Find where the given text appears and provide that cell's center as (X, Y) coordinate. 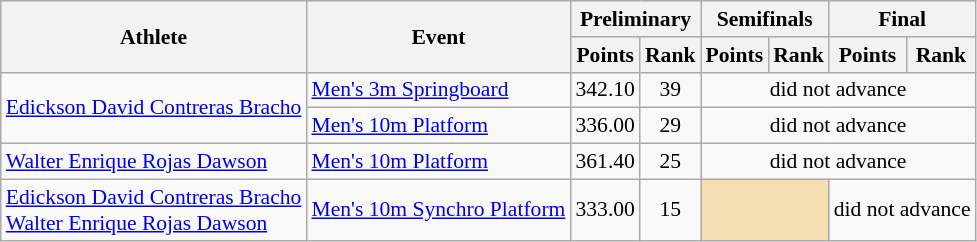
Men's 10m Synchro Platform (438, 210)
342.10 (604, 90)
Preliminary (635, 19)
Walter Enrique Rojas Dawson (154, 162)
39 (670, 90)
Athlete (154, 36)
361.40 (604, 162)
25 (670, 162)
Edickson David Contreras Bracho (154, 108)
15 (670, 210)
333.00 (604, 210)
29 (670, 126)
Semifinals (764, 19)
336.00 (604, 126)
Men's 3m Springboard (438, 90)
Event (438, 36)
Final (902, 19)
Edickson David Contreras BrachoWalter Enrique Rojas Dawson (154, 210)
